Find where the given text appears and provide that cell's center as (X, Y) coordinate. 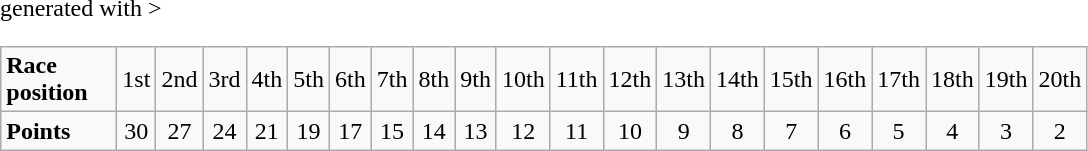
21 (267, 131)
6th (350, 80)
24 (224, 131)
7th (392, 80)
12th (630, 80)
14 (434, 131)
9 (684, 131)
17th (899, 80)
27 (180, 131)
5th (309, 80)
4 (953, 131)
Race position (59, 80)
10 (630, 131)
2nd (180, 80)
13th (684, 80)
5 (899, 131)
9th (476, 80)
13 (476, 131)
16th (845, 80)
11 (576, 131)
2 (1060, 131)
19 (309, 131)
15 (392, 131)
15th (791, 80)
20th (1060, 80)
7 (791, 131)
10th (523, 80)
4th (267, 80)
8th (434, 80)
17 (350, 131)
3rd (224, 80)
18th (953, 80)
30 (136, 131)
1st (136, 80)
12 (523, 131)
Points (59, 131)
19th (1006, 80)
11th (576, 80)
3 (1006, 131)
8 (738, 131)
6 (845, 131)
14th (738, 80)
